Return the (x, y) coordinate for the center point of the cell that contains the specified text.  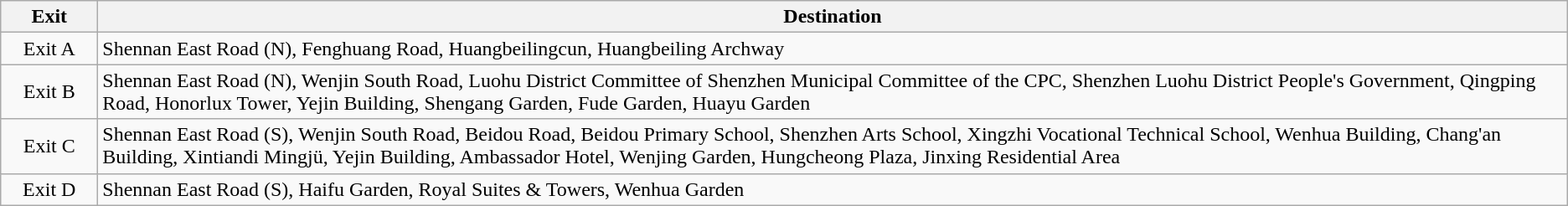
Shennan East Road (S), Haifu Garden, Royal Suites & Towers, Wenhua Garden (833, 189)
Exit B (49, 92)
Exit D (49, 189)
Exit (49, 17)
Exit A (49, 49)
Exit C (49, 146)
Destination (833, 17)
Shennan East Road (N), Fenghuang Road, Huangbeilingcun, Huangbeiling Archway (833, 49)
